From the cell containing the given text, extract its center point as (X, Y) coordinate. 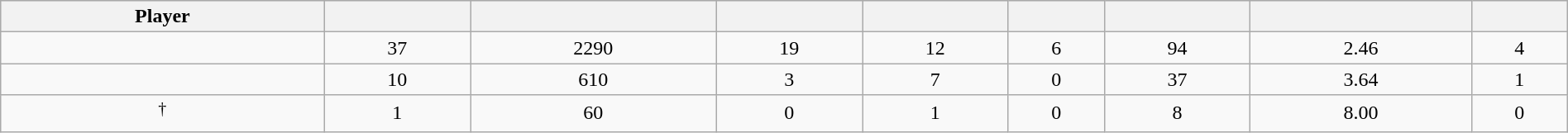
2290 (594, 48)
19 (789, 48)
6 (1056, 48)
60 (594, 114)
8.00 (1361, 114)
610 (594, 79)
8 (1178, 114)
94 (1178, 48)
4 (1519, 48)
3.64 (1361, 79)
3 (789, 79)
2.46 (1361, 48)
10 (397, 79)
7 (936, 79)
Player (162, 17)
12 (936, 48)
† (162, 114)
